Return [X, Y] of the center of cell containing provided text 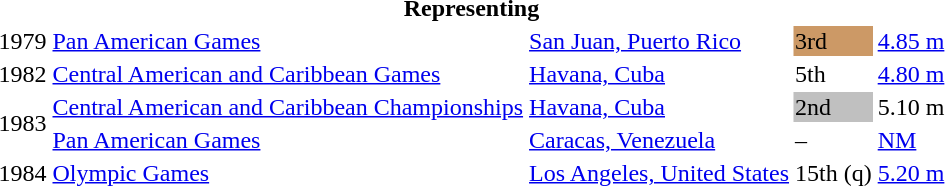
2nd [834, 107]
3rd [834, 41]
– [834, 140]
San Juan, Puerto Rico [660, 41]
Caracas, Venezuela [660, 140]
5th [834, 74]
Central American and Caribbean Games [288, 74]
Central American and Caribbean Championships [288, 107]
